Pinpoint the cell where the given text exists, returning its [X, Y] midpoint coordinate. 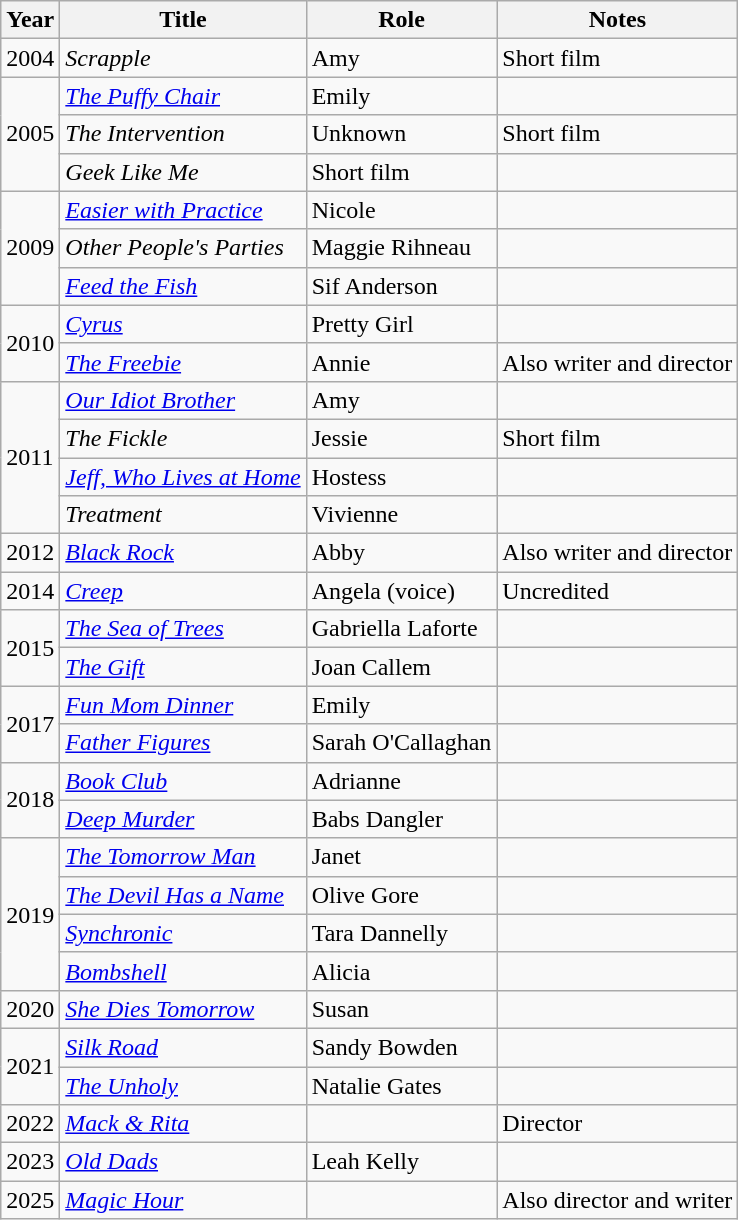
The Intervention [183, 134]
Sif Anderson [402, 286]
Leah Kelly [402, 1162]
Magic Hour [183, 1200]
Director [618, 1124]
2023 [30, 1162]
Other People's Parties [183, 248]
2022 [30, 1124]
Synchronic [183, 933]
Babs Dangler [402, 819]
The Puffy Chair [183, 96]
Janet [402, 857]
Deep Murder [183, 819]
The Tomorrow Man [183, 857]
Unknown [402, 134]
Gabriella Laforte [402, 629]
Adrianne [402, 781]
Angela (voice) [402, 591]
Sandy Bowden [402, 1047]
Uncredited [618, 591]
Bombshell [183, 971]
Jessie [402, 438]
Our Idiot Brother [183, 400]
2017 [30, 724]
Joan Callem [402, 667]
The Devil Has a Name [183, 895]
2014 [30, 591]
Old Dads [183, 1162]
Cyrus [183, 324]
The Gift [183, 667]
Abby [402, 553]
Vivienne [402, 515]
Natalie Gates [402, 1085]
2005 [30, 134]
2018 [30, 800]
Also director and writer [618, 1200]
Alicia [402, 971]
Creep [183, 591]
Silk Road [183, 1047]
Olive Gore [402, 895]
Mack & Rita [183, 1124]
Pretty Girl [402, 324]
Book Club [183, 781]
2012 [30, 553]
Tara Dannelly [402, 933]
Jeff, Who Lives at Home [183, 477]
2025 [30, 1200]
2020 [30, 1009]
Notes [618, 20]
The Freebie [183, 362]
Easier with Practice [183, 210]
Black Rock [183, 553]
Maggie Rihneau [402, 248]
Scrapple [183, 58]
The Fickle [183, 438]
Susan [402, 1009]
Sarah O'Callaghan [402, 743]
Fun Mom Dinner [183, 705]
Father Figures [183, 743]
The Sea of Trees [183, 629]
2009 [30, 248]
Title [183, 20]
She Dies Tomorrow [183, 1009]
Nicole [402, 210]
2011 [30, 457]
Treatment [183, 515]
Role [402, 20]
2004 [30, 58]
2019 [30, 914]
2021 [30, 1066]
The Unholy [183, 1085]
Feed the Fish [183, 286]
Year [30, 20]
Geek Like Me [183, 172]
2010 [30, 343]
Hostess [402, 477]
2015 [30, 648]
Annie [402, 362]
